Locate the cell with the specified text and output its (X, Y) center coordinate. 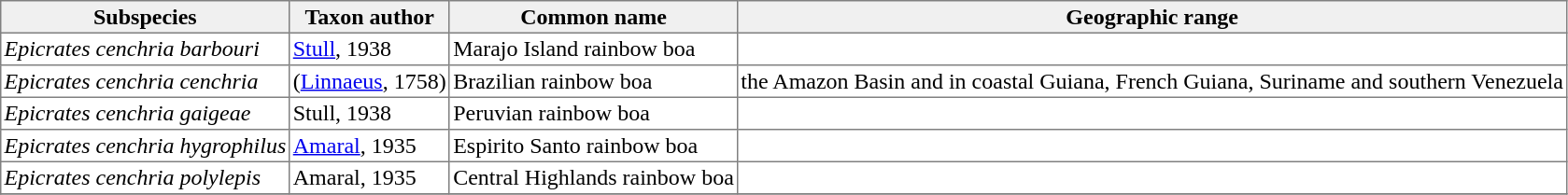
Subspecies (146, 17)
Epicrates cenchria barbouri (146, 49)
Epicrates cenchria hygrophilus (146, 146)
Taxon author (370, 17)
Epicrates cenchria gaigeae (146, 113)
Brazilian rainbow boa (593, 81)
Central Highlands rainbow boa (593, 177)
Peruvian rainbow boa (593, 113)
Marajo Island rainbow boa (593, 49)
Geographic range (1152, 17)
Common name (593, 17)
(Linnaeus, 1758) (370, 81)
Espirito Santo rainbow boa (593, 146)
Epicrates cenchria cenchria (146, 81)
the Amazon Basin and in coastal Guiana, French Guiana, Suriname and southern Venezuela (1152, 81)
Epicrates cenchria polylepis (146, 177)
